Scan for the cell matching the given text and deliver its (X, Y) coordinate at center. 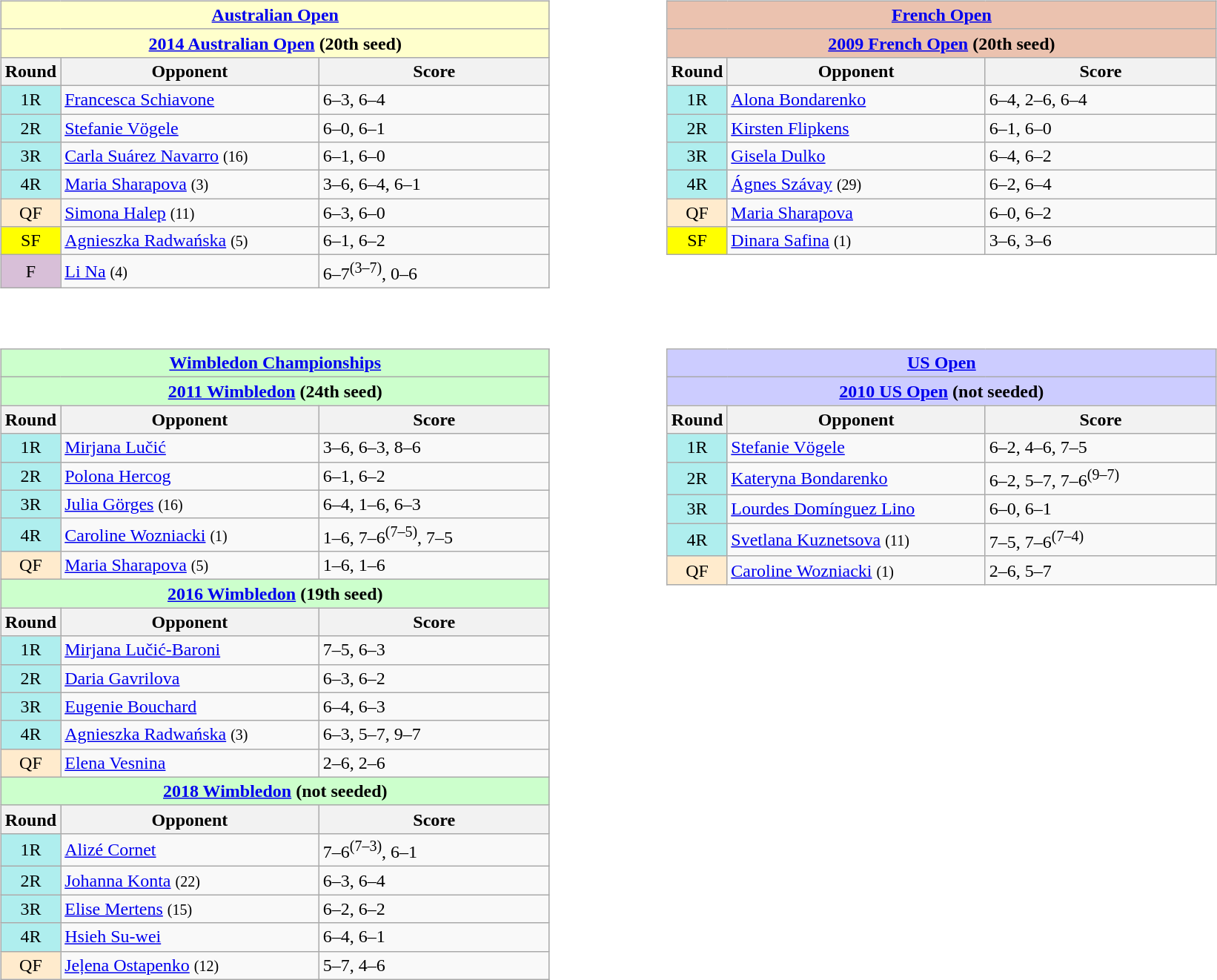
6–2, 6–4 (1100, 185)
6–4, 6–1 (434, 937)
Lourdes Domínguez Lino (857, 509)
5–7, 4–6 (434, 965)
3–6, 6–3, 8–6 (434, 448)
Wimbledon Championships (275, 363)
F (30, 271)
Eugenie Bouchard (190, 706)
Daria Gavrilova (190, 678)
Mirjana Lučić (190, 448)
French Open (941, 15)
Alona Bondarenko (857, 99)
6–3, 5–7, 9–7 (434, 735)
Australian Open (275, 15)
Carla Suárez Navarro (16) (190, 156)
3–6, 3–6 (1100, 241)
Elena Vesnina (190, 763)
Agnieszka Radwańska (5) (190, 241)
Ágnes Szávay (29) (857, 185)
6–7(3–7), 0–6 (434, 271)
6–0, 6–2 (1100, 213)
Agnieszka Radwańska (3) (190, 735)
6–3, 6–2 (434, 678)
3–6, 6–4, 6–1 (434, 185)
Johanna Konta (22) (190, 881)
7–5, 7–6(7–4) (1100, 540)
6–4, 6–3 (434, 706)
Alizé Cornet (190, 850)
6–2, 5–7, 7–6(9–7) (1100, 479)
Dinara Safina (1) (857, 241)
Simona Halep (11) (190, 213)
2–6, 2–6 (434, 763)
US Open (941, 363)
7–6(7–3), 6–1 (434, 850)
2011 Wimbledon (24th seed) (275, 391)
Maria Sharapova (857, 213)
Maria Sharapova (5) (190, 566)
7–5, 6–3 (434, 650)
2–6, 5–7 (1100, 570)
6–2, 4–6, 7–5 (1100, 448)
Gisela Dulko (857, 156)
1–6, 1–6 (434, 566)
6–2, 6–2 (434, 909)
Polona Hercog (190, 476)
Kateryna Bondarenko (857, 479)
Hsieh Su-wei (190, 937)
Jeļena Ostapenko (12) (190, 965)
2010 US Open (not seeded) (941, 391)
6–4, 1–6, 6–3 (434, 504)
2016 Wimbledon (19th seed) (275, 594)
6–4, 6–2 (1100, 156)
1–6, 7–6(7–5), 7–5 (434, 535)
Kirsten Flipkens (857, 128)
2018 Wimbledon (not seeded) (275, 791)
6–4, 2–6, 6–4 (1100, 99)
Julia Görges (16) (190, 504)
Mirjana Lučić-Baroni (190, 650)
Li Na (4) (190, 271)
6–3, 6–0 (434, 213)
2014 Australian Open (20th seed) (275, 43)
Maria Sharapova (3) (190, 185)
Svetlana Kuznetsova (11) (857, 540)
2009 French Open (20th seed) (941, 43)
Francesca Schiavone (190, 99)
Elise Mertens (15) (190, 909)
